Search for the cell housing the specified text and yield its [x, y] center coordinate. 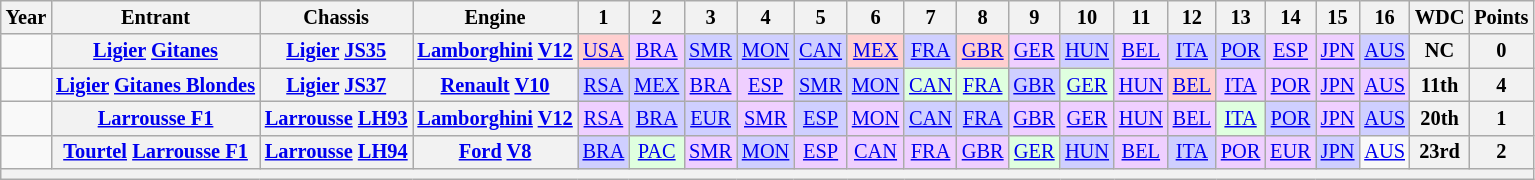
3 [710, 17]
Chassis [336, 17]
USA [604, 51]
Larrousse F1 [156, 118]
Renault V10 [494, 85]
7 [930, 17]
20th [1440, 118]
13 [1240, 17]
0 [1501, 51]
12 [1192, 17]
11th [1440, 85]
Ligier Gitanes [156, 51]
14 [1290, 17]
Ligier JS35 [336, 51]
15 [1338, 17]
Ligier JS37 [336, 85]
WDC [1440, 17]
Year [26, 17]
16 [1384, 17]
23rd [1440, 152]
Entrant [156, 17]
6 [876, 17]
Tourtel Larrousse F1 [156, 152]
11 [1141, 17]
5 [820, 17]
8 [983, 17]
Larrousse LH94 [336, 152]
Ford V8 [494, 152]
PAC [656, 152]
9 [1034, 17]
NC [1440, 51]
10 [1087, 17]
Ligier Gitanes Blondes [156, 85]
Larrousse LH93 [336, 118]
Points [1501, 17]
Engine [494, 17]
